Return the (x, y) coordinate for the center point of the cell that contains the specified text.  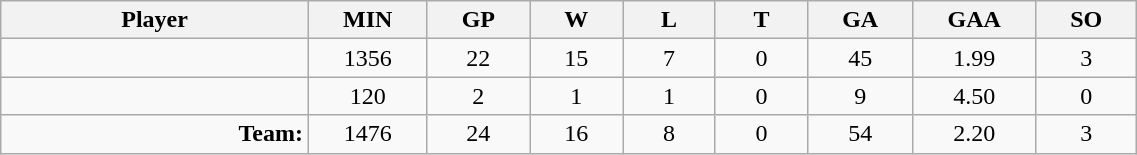
Player (155, 20)
16 (576, 134)
1356 (368, 58)
7 (669, 58)
1476 (368, 134)
9 (860, 96)
L (669, 20)
GP (478, 20)
4.50 (974, 96)
2.20 (974, 134)
1.99 (974, 58)
22 (478, 58)
MIN (368, 20)
W (576, 20)
T (761, 20)
2 (478, 96)
8 (669, 134)
GA (860, 20)
120 (368, 96)
24 (478, 134)
45 (860, 58)
SO (1086, 20)
54 (860, 134)
GAA (974, 20)
Team: (155, 134)
15 (576, 58)
